Extract the (x, y) coordinate from the center of the cell holding the provided text.  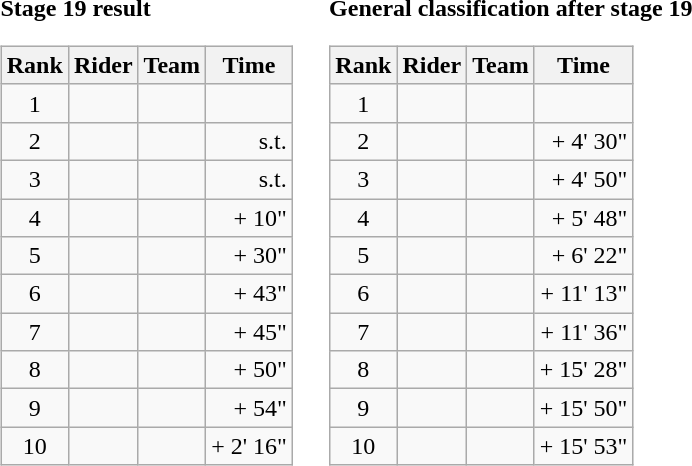
+ 6' 22" (584, 256)
+ 54" (250, 408)
+ 4' 50" (584, 179)
+ 15' 28" (584, 370)
+ 2' 16" (250, 446)
+ 4' 30" (584, 141)
+ 5' 48" (584, 217)
+ 11' 13" (584, 294)
+ 10" (250, 217)
+ 15' 50" (584, 408)
+ 30" (250, 256)
+ 15' 53" (584, 446)
+ 50" (250, 370)
+ 11' 36" (584, 332)
+ 45" (250, 332)
+ 43" (250, 294)
